Capture the cell that displays the provided text and extract its (X, Y) central coordinate. 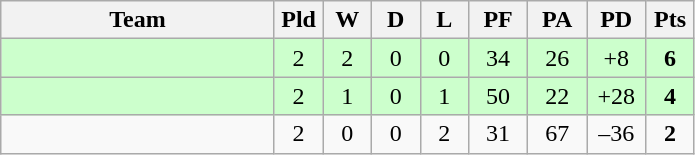
Pld (298, 20)
PF (498, 20)
22 (558, 96)
D (396, 20)
67 (558, 134)
W (348, 20)
L (444, 20)
+28 (616, 96)
6 (670, 58)
–36 (616, 134)
Team (138, 20)
PD (616, 20)
+8 (616, 58)
Pts (670, 20)
50 (498, 96)
31 (498, 134)
PA (558, 20)
34 (498, 58)
4 (670, 96)
26 (558, 58)
